Scan for the cell matching the given text and deliver its [x, y] coordinate at center. 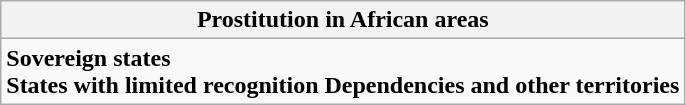
Prostitution in African areas [343, 20]
Sovereign states States with limited recognition Dependencies and other territories [343, 72]
